Output the [X, Y] coordinate of the center of the cell containing the given text.  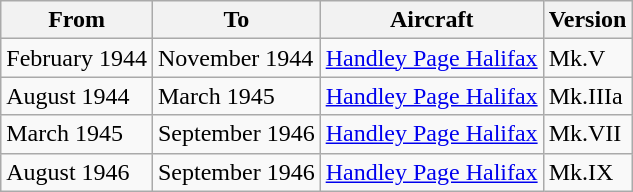
Aircraft [432, 20]
Mk.IIIa [588, 96]
From [77, 20]
August 1946 [77, 172]
August 1944 [77, 96]
Mk.VII [588, 134]
November 1944 [236, 58]
Mk.IX [588, 172]
Mk.V [588, 58]
To [236, 20]
February 1944 [77, 58]
Version [588, 20]
